For the text-containing cell, return its midpoint in [X, Y] coordinate format. 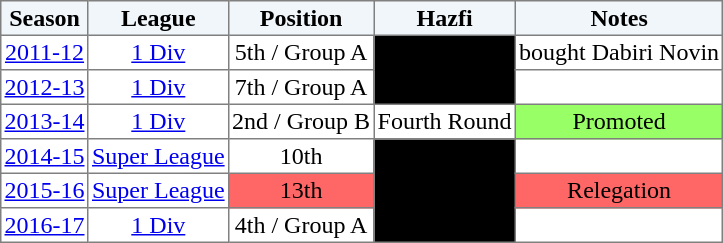
Season [44, 18]
Relegation [618, 190]
Position [301, 18]
League [158, 18]
Fourth Round [445, 121]
Promoted [618, 121]
bought Dabiri Novin [618, 52]
Hazfi [445, 18]
2015-16 [44, 190]
2011-12 [44, 52]
Notes [618, 18]
10th [301, 156]
2013-14 [44, 121]
2014-15 [44, 156]
7th / Group A [301, 87]
5th / Group A [301, 52]
2nd / Group B [301, 121]
13th [301, 190]
2016-17 [44, 225]
2012-13 [44, 87]
4th / Group A [301, 225]
